For the text-containing cell, return its midpoint in (X, Y) coordinate format. 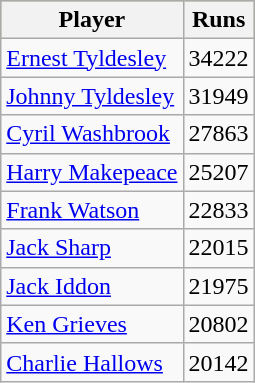
Jack Iddon (92, 286)
21975 (218, 286)
31949 (218, 96)
Frank Watson (92, 210)
Johnny Tyldesley (92, 96)
Ken Grieves (92, 324)
Cyril Washbrook (92, 134)
Harry Makepeace (92, 172)
Ernest Tyldesley (92, 58)
Charlie Hallows (92, 362)
Player (92, 20)
27863 (218, 134)
34222 (218, 58)
20142 (218, 362)
Jack Sharp (92, 248)
25207 (218, 172)
Runs (218, 20)
20802 (218, 324)
22015 (218, 248)
22833 (218, 210)
